From the cell containing the given text, extract its center point as [x, y] coordinate. 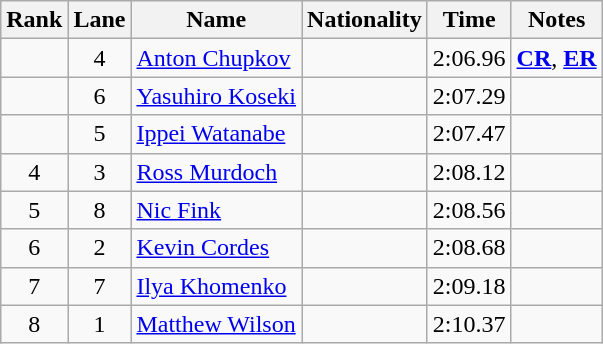
Notes [556, 20]
Nationality [365, 20]
Matthew Wilson [216, 324]
Kevin Cordes [216, 248]
Nic Fink [216, 210]
Rank [34, 20]
2:10.37 [469, 324]
Lane [100, 20]
3 [100, 172]
Yasuhiro Koseki [216, 96]
2:09.18 [469, 286]
Anton Chupkov [216, 58]
1 [100, 324]
2 [100, 248]
CR, ER [556, 58]
2:06.96 [469, 58]
2:08.56 [469, 210]
2:07.47 [469, 134]
Ross Murdoch [216, 172]
Name [216, 20]
Ippei Watanabe [216, 134]
2:07.29 [469, 96]
2:08.68 [469, 248]
Time [469, 20]
2:08.12 [469, 172]
Ilya Khomenko [216, 286]
